Find where the given text appears and provide that cell's center as (X, Y) coordinate. 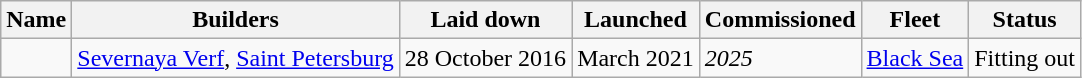
Laid down (485, 20)
Commissioned (780, 20)
Launched (636, 20)
Black Sea (915, 58)
Fleet (915, 20)
Status (1025, 20)
Builders (236, 20)
28 October 2016 (485, 58)
March 2021 (636, 58)
2025 (780, 58)
Name (36, 20)
Severnaya Verf, Saint Petersburg (236, 58)
Fitting out (1025, 58)
